Output the (x, y) coordinate of the center of the cell containing the given text.  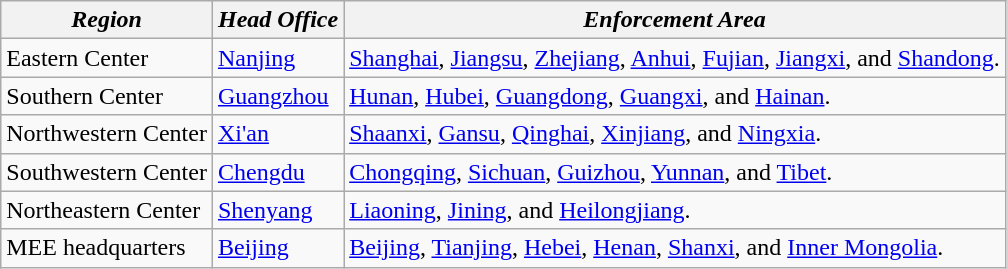
Region (107, 20)
Enforcement Area (675, 20)
Liaoning, Jining, and Heilongjiang. (675, 210)
Northwestern Center (107, 134)
Southern Center (107, 96)
MEE headquarters (107, 248)
Xi'an (278, 134)
Guangzhou (278, 96)
Shenyang (278, 210)
Chengdu (278, 172)
Nanjing (278, 58)
Southwestern Center (107, 172)
Northeastern Center (107, 210)
Shanghai, Jiangsu, Zhejiang, Anhui, Fujian, Jiangxi, and Shandong. (675, 58)
Beijing (278, 248)
Chongqing, Sichuan, Guizhou, Yunnan, and Tibet. (675, 172)
Beijing, Tianjing, Hebei, Henan, Shanxi, and Inner Mongolia. (675, 248)
Shaanxi, Gansu, Qinghai, Xinjiang, and Ningxia. (675, 134)
Eastern Center (107, 58)
Hunan, Hubei, Guangdong, Guangxi, and Hainan. (675, 96)
Head Office (278, 20)
